Extract the (X, Y) coordinate from the center of the cell holding the provided text.  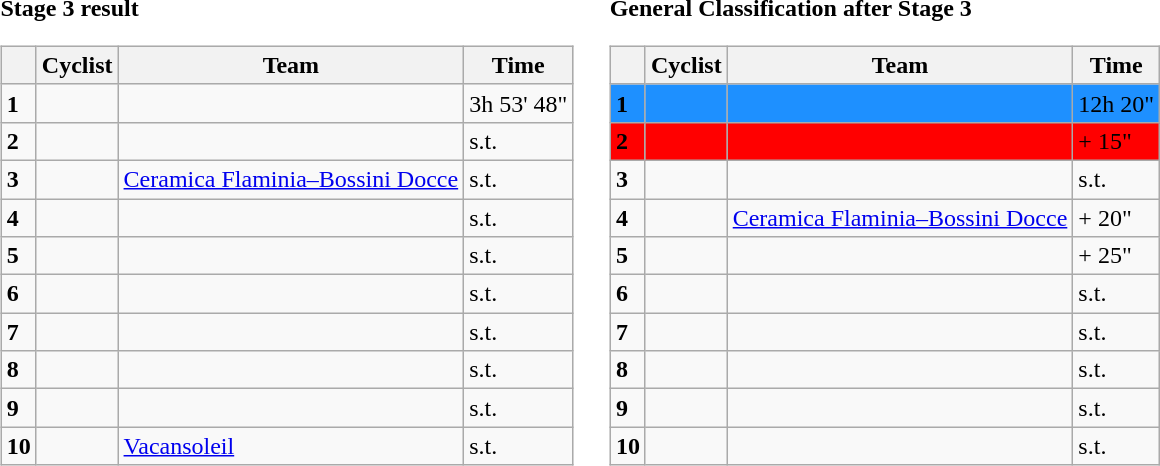
+ 20" (1116, 217)
3h 53' 48" (518, 103)
+ 25" (1116, 256)
Vacansoleil (291, 446)
+ 15" (1116, 141)
12h 20" (1116, 103)
